For the text-containing cell, return its midpoint in [x, y] coordinate format. 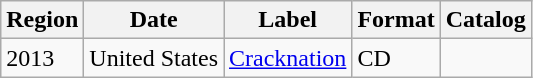
CD [396, 58]
Label [288, 20]
2013 [42, 58]
Cracknation [288, 58]
Date [154, 20]
Format [396, 20]
Region [42, 20]
United States [154, 58]
Catalog [486, 20]
